Find where the given text appears and provide that cell's center as [x, y] coordinate. 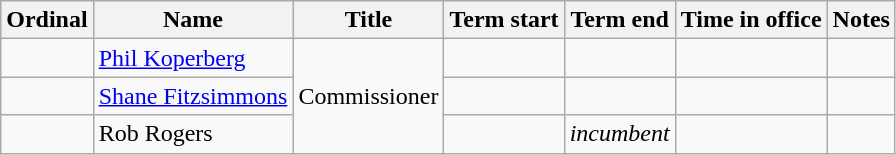
Title [368, 20]
Name [193, 20]
Term start [504, 20]
incumbent [620, 134]
Ordinal [47, 20]
Rob Rogers [193, 134]
Phil Koperberg [193, 58]
Notes [861, 20]
Commissioner [368, 96]
Time in office [751, 20]
Term end [620, 20]
Shane Fitzsimmons [193, 96]
